Return the (x, y) coordinate for the center point of the cell that contains the specified text.  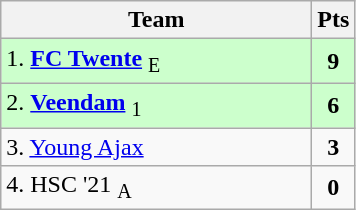
9 (334, 61)
6 (334, 105)
Team (156, 20)
1. FC Twente E (156, 61)
4. HSC '21 A (156, 188)
2. Veendam 1 (156, 105)
3. Young Ajax (156, 147)
Pts (334, 20)
0 (334, 188)
3 (334, 147)
